Detect which cell encompasses the target text, then output its (x, y) center coordinate. 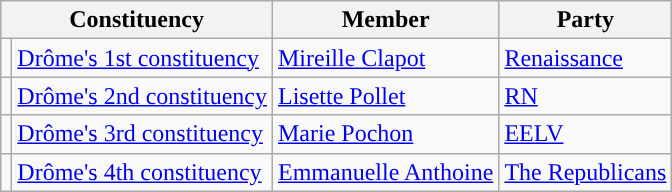
Party (586, 20)
Constituency (137, 20)
EELV (586, 134)
Drôme's 4th constituency (142, 172)
Marie Pochon (385, 134)
Member (385, 20)
Renaissance (586, 58)
RN (586, 96)
The Republicans (586, 172)
Drôme's 2nd constituency (142, 96)
Drôme's 1st constituency (142, 58)
Drôme's 3rd constituency (142, 134)
Mireille Clapot (385, 58)
Emmanuelle Anthoine (385, 172)
Lisette Pollet (385, 96)
